Capture the cell that displays the provided text and extract its [x, y] central coordinate. 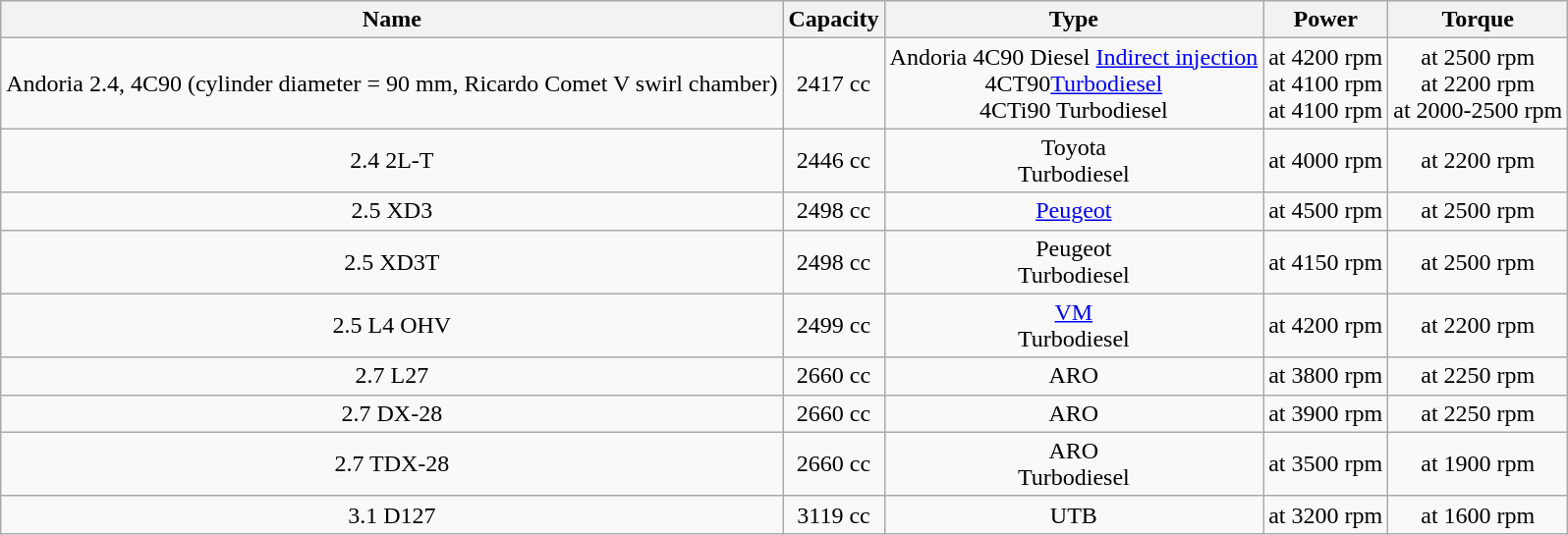
2.7 TDX-28 [392, 463]
2.7 DX-28 [392, 413]
at 4200 rpm at 4100 rpm at 4100 rpm [1326, 83]
2.7 L27 [392, 376]
2.4 2L-T [392, 161]
at 3900 rpm [1326, 413]
Peugeot [1074, 211]
Power [1326, 20]
VMTurbodiesel [1074, 326]
UTB [1074, 514]
Capacity [833, 20]
at 1600 rpm [1478, 514]
at 4000 rpm [1326, 161]
2446 cc [833, 161]
2.5 XD3 [392, 211]
at 1900 rpm [1478, 463]
ToyotaTurbodiesel [1074, 161]
2499 cc [833, 326]
PeugeotTurbodiesel [1074, 261]
3.1 D127 [392, 514]
AROTurbodiesel [1074, 463]
at 4150 rpm [1326, 261]
at 4200 rpm [1326, 326]
Name [392, 20]
Andoria 4C90 Diesel Indirect injection4CT90Turbodiesel4CTi90 Turbodiesel [1074, 83]
at 4500 rpm [1326, 211]
2.5 L4 OHV [392, 326]
Type [1074, 20]
3119 cc [833, 514]
at 2500 rpm at 2200 rpm at 2000-2500 rpm [1478, 83]
2417 cc [833, 83]
Andoria 2.4, 4C90 (cylinder diameter = 90 mm, Ricardo Comet V swirl chamber) [392, 83]
at 3800 rpm [1326, 376]
at 3500 rpm [1326, 463]
2.5 XD3T [392, 261]
at 3200 rpm [1326, 514]
Torque [1478, 20]
